Scan for the cell matching the given text and deliver its (X, Y) coordinate at center. 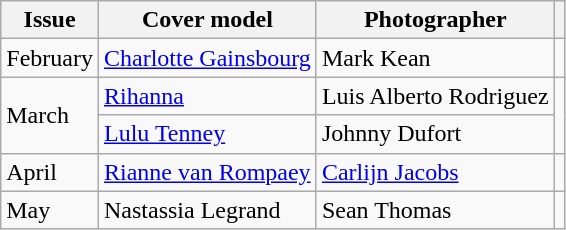
May (50, 210)
Luis Alberto Rodriguez (435, 96)
Carlijn Jacobs (435, 172)
Cover model (207, 20)
Rianne van Rompaey (207, 172)
April (50, 172)
Issue (50, 20)
Photographer (435, 20)
Mark Kean (435, 58)
Nastassia Legrand (207, 210)
Rihanna (207, 96)
Johnny Dufort (435, 134)
Sean Thomas (435, 210)
Lulu Tenney (207, 134)
March (50, 115)
February (50, 58)
Charlotte Gainsbourg (207, 58)
